For the text-containing cell, return its midpoint in (x, y) coordinate format. 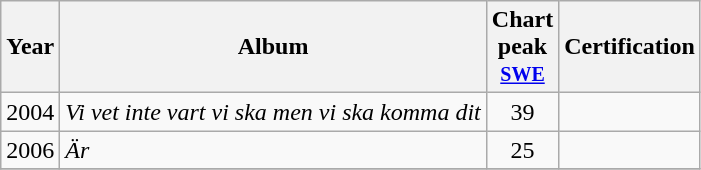
Album (273, 47)
Vi vet inte vart vi ska men vi ska komma dit (273, 112)
2004 (30, 112)
39 (522, 112)
25 (522, 150)
Year (30, 47)
2006 (30, 150)
Chart peakSWE (522, 47)
Certification (630, 47)
Är (273, 150)
